Identify which cell holds the provided text, then report its (X, Y) central coordinate. 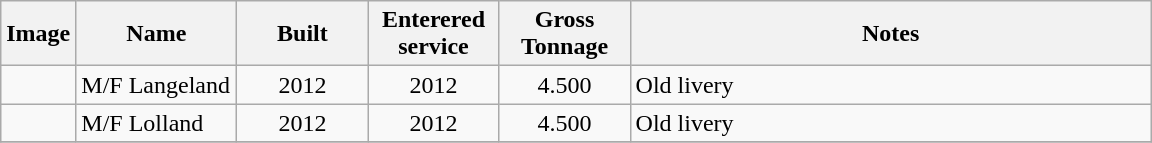
Enterered service (434, 34)
Notes (890, 34)
Image (38, 34)
M/F Lolland (156, 123)
Gross Tonnage (564, 34)
M/F Langeland (156, 85)
Built (302, 34)
Name (156, 34)
